Locate the cell with the specified text and output its [x, y] center coordinate. 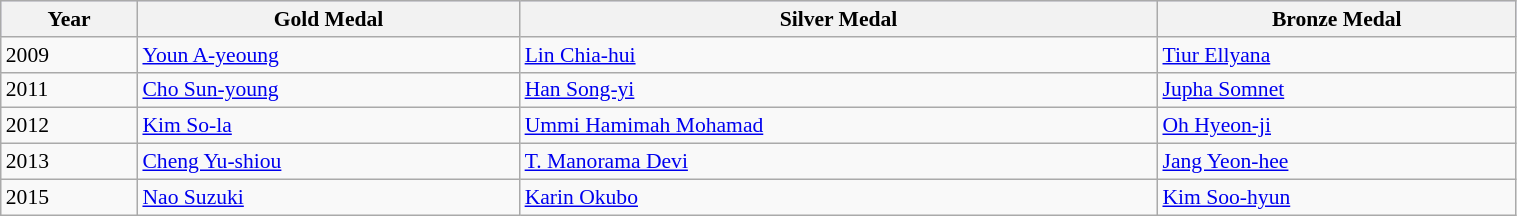
2011 [70, 90]
Youn A-yeoung [328, 55]
Silver Medal [839, 19]
Kim So-la [328, 126]
Jang Yeon-hee [1336, 162]
Kim Soo-hyun [1336, 197]
Han Song-yi [839, 90]
2013 [70, 162]
Tiur Ellyana [1336, 55]
2009 [70, 55]
Nao Suzuki [328, 197]
T. Manorama Devi [839, 162]
Lin Chia-hui [839, 55]
Bronze Medal [1336, 19]
Cheng Yu-shiou [328, 162]
Year [70, 19]
Ummi Hamimah Mohamad [839, 126]
Oh Hyeon-ji [1336, 126]
2012 [70, 126]
Gold Medal [328, 19]
Jupha Somnet [1336, 90]
Cho Sun-young [328, 90]
Karin Okubo [839, 197]
2015 [70, 197]
